From the cell containing the given text, extract its center point as [X, Y] coordinate. 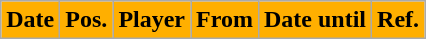
Player [152, 20]
Date [30, 20]
From [225, 20]
Ref. [398, 20]
Date until [314, 20]
Pos. [86, 20]
